Scan for the cell matching the given text and deliver its (X, Y) coordinate at center. 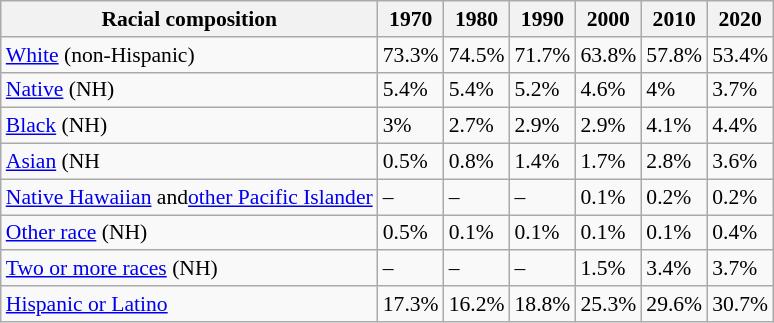
1.5% (608, 269)
2010 (674, 19)
0.4% (740, 233)
Racial composition (190, 19)
2.7% (477, 126)
71.7% (543, 55)
Hispanic or Latino (190, 304)
2.8% (674, 162)
Two or more races (NH) (190, 269)
3.4% (674, 269)
1.4% (543, 162)
1980 (477, 19)
18.8% (543, 304)
Other race (NH) (190, 233)
16.2% (477, 304)
Native (NH) (190, 90)
Native Hawaiian andother Pacific Islander (190, 197)
17.3% (411, 304)
1970 (411, 19)
4% (674, 90)
73.3% (411, 55)
Asian (NH (190, 162)
74.5% (477, 55)
0.8% (477, 162)
2020 (740, 19)
25.3% (608, 304)
4.1% (674, 126)
57.8% (674, 55)
63.8% (608, 55)
3.6% (740, 162)
1990 (543, 19)
5.2% (543, 90)
1.7% (608, 162)
Black (NH) (190, 126)
3% (411, 126)
30.7% (740, 304)
4.4% (740, 126)
2000 (608, 19)
4.6% (608, 90)
White (non-Hispanic) (190, 55)
53.4% (740, 55)
29.6% (674, 304)
